Locate the cell with the specified text and output its (x, y) center coordinate. 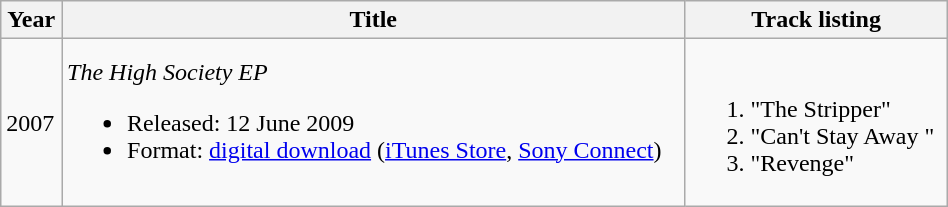
Title (374, 20)
"The Stripper""Can't Stay Away ""Revenge" (816, 122)
2007 (32, 122)
The High Society EPReleased: 12 June 2009Format: digital download (iTunes Store, Sony Connect) (374, 122)
Year (32, 20)
Track listing (816, 20)
